Pinpoint the cell where the given text exists, returning its (x, y) midpoint coordinate. 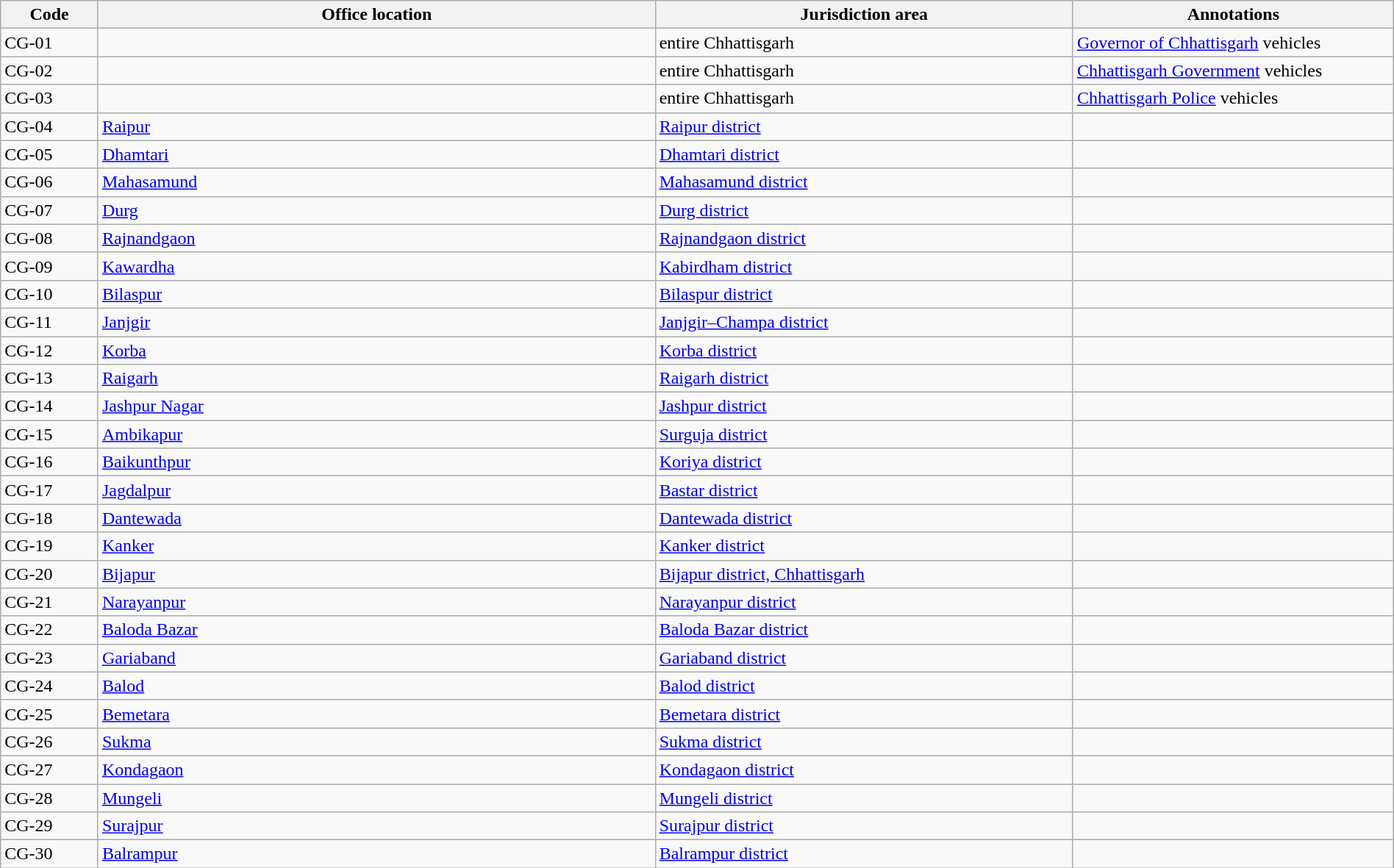
Mungeli (376, 797)
Bemetara (376, 714)
CG-28 (50, 797)
Governor of Chhattisgarh vehicles (1233, 43)
Baikunthpur (376, 462)
Kondagaon district (864, 770)
Janjgir (376, 322)
CG-04 (50, 126)
Raipur (376, 126)
Jashpur Nagar (376, 406)
CG-12 (50, 351)
Bijapur (376, 574)
Jagdalpur (376, 490)
Chhattisgarh Government vehicles (1233, 71)
Annotations (1233, 15)
Rajnandgaon (376, 238)
Surguja district (864, 434)
Gariaband district (864, 658)
CG-27 (50, 770)
CG-11 (50, 322)
Bilaspur district (864, 294)
CG-21 (50, 602)
Kanker district (864, 546)
Jashpur district (864, 406)
CG-24 (50, 686)
Janjgir–Champa district (864, 322)
CG-30 (50, 854)
Dhamtari district (864, 154)
Bijapur district, Chhattisgarh (864, 574)
Office location (376, 15)
Surajpur district (864, 826)
CG-08 (50, 238)
CG-22 (50, 630)
Balod (376, 686)
Korba district (864, 351)
Narayanpur district (864, 602)
CG-29 (50, 826)
CG-18 (50, 518)
Dantewada district (864, 518)
Raigarh (376, 379)
CG-01 (50, 43)
Baloda Bazar district (864, 630)
CG-09 (50, 266)
CG-14 (50, 406)
Koriya district (864, 462)
Narayanpur (376, 602)
Mahasamund district (864, 182)
Raigarh district (864, 379)
Kondagaon (376, 770)
Ambikapur (376, 434)
Bilaspur (376, 294)
Jurisdiction area (864, 15)
CG-05 (50, 154)
CG-15 (50, 434)
CG-13 (50, 379)
Gariaband (376, 658)
CG-03 (50, 98)
Baloda Bazar (376, 630)
Bemetara district (864, 714)
Sukma (376, 742)
Chhattisgarh Police vehicles (1233, 98)
Code (50, 15)
Rajnandgaon district (864, 238)
Mahasamund (376, 182)
Balod district (864, 686)
CG-10 (50, 294)
Korba (376, 351)
Durg (376, 210)
Dhamtari (376, 154)
CG-23 (50, 658)
Bastar district (864, 490)
Kanker (376, 546)
Raipur district (864, 126)
CG-19 (50, 546)
Durg district (864, 210)
CG-06 (50, 182)
Sukma district (864, 742)
Mungeli district (864, 797)
CG-07 (50, 210)
CG-02 (50, 71)
CG-16 (50, 462)
Kawardha (376, 266)
CG-25 (50, 714)
Balrampur (376, 854)
CG-17 (50, 490)
Dantewada (376, 518)
Balrampur district (864, 854)
CG-20 (50, 574)
CG-26 (50, 742)
Kabirdham district (864, 266)
Surajpur (376, 826)
